Find where the given text appears and provide that cell's center as [x, y] coordinate. 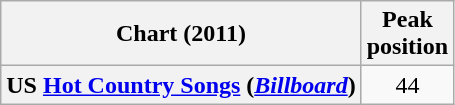
US Hot Country Songs (Billboard) [181, 85]
Chart (2011) [181, 34]
44 [407, 85]
Peakposition [407, 34]
